Locate the cell with the specified text and output its [X, Y] center coordinate. 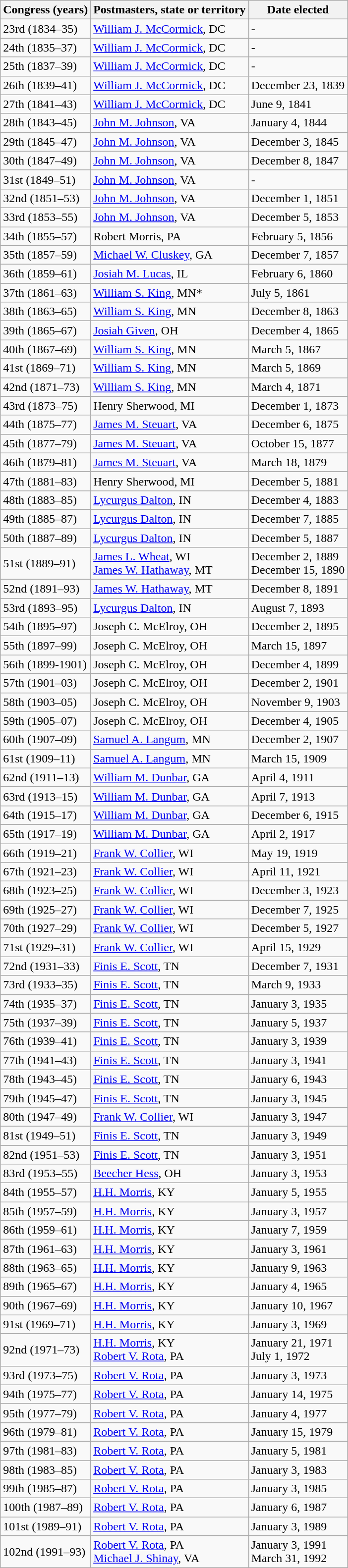
34th (1855–57) [46, 236]
January 21, 1971 July 1, 1972 [298, 1350]
71st (1929–31) [46, 947]
January 3, 1941 [298, 1060]
40th (1867–69) [46, 349]
October 15, 1877 [298, 443]
70th (1927–29) [46, 928]
76th (1939–41) [46, 1041]
March 15, 1897 [298, 646]
January 9, 1963 [298, 1268]
80th (1947–49) [46, 1117]
73rd (1933–35) [46, 985]
March 15, 1909 [298, 758]
48th (1883–85) [46, 500]
33rd (1853–55) [46, 217]
April 4, 1911 [298, 777]
January 3, 1935 [298, 1004]
January 3, 1951 [298, 1155]
January 4, 1844 [298, 123]
December 2, 1907 [298, 740]
53rd (1893–95) [46, 608]
December 5, 1881 [298, 481]
67th (1921–23) [46, 872]
December 6, 1915 [298, 815]
January 3, 1985 [298, 1489]
December 7, 1885 [298, 519]
Josiah Given, OH [170, 330]
91st (1969–71) [46, 1324]
December 8, 1891 [298, 589]
January 4, 1965 [298, 1287]
38th (1863–65) [46, 312]
58th (1903–05) [46, 702]
79th (1945–47) [46, 1098]
77th (1941–43) [46, 1060]
88th (1963–65) [46, 1268]
42nd (1871–73) [46, 387]
83rd (1953–55) [46, 1174]
November 9, 1903 [298, 702]
June 9, 1841 [298, 104]
64th (1915–17) [46, 815]
Congress (years) [46, 10]
54th (1895–97) [46, 627]
41st (1869–71) [46, 368]
April 7, 1913 [298, 796]
61st (1909–11) [46, 758]
37th (1861–63) [46, 293]
96th (1979–81) [46, 1432]
January 3, 1957 [298, 1211]
December 3, 1923 [298, 891]
December 3, 1845 [298, 142]
February 5, 1856 [298, 236]
January 14, 1975 [298, 1394]
98th (1983–85) [46, 1470]
January 3, 1947 [298, 1117]
March 5, 1867 [298, 349]
April 15, 1929 [298, 947]
60th (1907–09) [46, 740]
January 6, 1987 [298, 1508]
January 3, 1991March 31, 1992 [298, 1552]
Josiah M. Lucas, IL [170, 274]
January 3, 1945 [298, 1098]
Postmasters, state or territory [170, 10]
December 5, 1853 [298, 217]
May 19, 1919 [298, 853]
86th (1959–61) [46, 1230]
30th (1847–49) [46, 161]
December 7, 1931 [298, 966]
75th (1937–39) [46, 1023]
28th (1843–45) [46, 123]
74th (1935–37) [46, 1004]
52nd (1891–93) [46, 589]
December 8, 1863 [298, 312]
100th (1987–89) [46, 1508]
December 4, 1883 [298, 500]
December 8, 1847 [298, 161]
69th (1925–27) [46, 910]
84th (1955–57) [46, 1192]
December 1, 1873 [298, 406]
45th (1877–79) [46, 443]
59th (1905–07) [46, 721]
31st (1849–51) [46, 179]
January 3, 1939 [298, 1041]
27th (1841–43) [46, 104]
January 5, 1937 [298, 1023]
82nd (1951–53) [46, 1155]
47th (1881–83) [46, 481]
Michael W. Cluskey, GA [170, 255]
March 4, 1871 [298, 387]
81st (1949–51) [46, 1135]
68th (1923–25) [46, 891]
January 3, 1983 [298, 1470]
49th (1885–87) [46, 519]
72nd (1931–33) [46, 966]
March 18, 1879 [298, 462]
101st (1989–91) [46, 1526]
62nd (1911–13) [46, 777]
65th (1917–19) [46, 834]
102nd (1991–93) [46, 1552]
August 7, 1893 [298, 608]
December 5, 1927 [298, 928]
87th (1961–63) [46, 1249]
December 7, 1925 [298, 910]
66th (1919–21) [46, 853]
97th (1981–83) [46, 1451]
50th (1887–89) [46, 538]
January 3, 1969 [298, 1324]
H.H. Morris, KYRobert V. Rota, PA [170, 1350]
25th (1837–39) [46, 66]
December 4, 1905 [298, 721]
January 3, 1989 [298, 1526]
December 2, 1895 [298, 627]
56th (1899-1901) [46, 664]
63rd (1913–15) [46, 796]
35th (1857–59) [46, 255]
23rd (1834–35) [46, 29]
24th (1835–37) [46, 48]
January 15, 1979 [298, 1432]
December 7, 1857 [298, 255]
December 2, 1889December 15, 1890 [298, 564]
51st (1889–91) [46, 564]
January 5, 1981 [298, 1451]
January 10, 1967 [298, 1305]
57th (1901–03) [46, 683]
36th (1859–61) [46, 274]
92nd (1971–73) [46, 1350]
85th (1957–59) [46, 1211]
January 3, 1953 [298, 1174]
26th (1839–41) [46, 85]
78th (1943–45) [46, 1079]
January 3, 1973 [298, 1375]
Beecher Hess, OH [170, 1174]
January 4, 1977 [298, 1413]
December 5, 1887 [298, 538]
March 9, 1933 [298, 985]
January 3, 1961 [298, 1249]
January 3, 1949 [298, 1135]
90th (1967–69) [46, 1305]
32nd (1851–53) [46, 198]
February 6, 1860 [298, 274]
James L. Wheat, WIJames W. Hathaway, MT [170, 564]
55th (1897–99) [46, 646]
April 2, 1917 [298, 834]
94th (1975–77) [46, 1394]
99th (1985–87) [46, 1489]
95th (1977–79) [46, 1413]
93rd (1973–75) [46, 1375]
Date elected [298, 10]
January 7, 1959 [298, 1230]
William S. King, MN* [170, 293]
December 4, 1899 [298, 664]
December 1, 1851 [298, 198]
December 23, 1839 [298, 85]
43rd (1873–75) [46, 406]
James W. Hathaway, MT [170, 589]
March 5, 1869 [298, 368]
December 2, 1901 [298, 683]
December 4, 1865 [298, 330]
89th (1965–67) [46, 1287]
July 5, 1861 [298, 293]
April 11, 1921 [298, 872]
Robert Morris, PA [170, 236]
39th (1865–67) [46, 330]
Robert V. Rota, PAMichael J. Shinay, VA [170, 1552]
44th (1875–77) [46, 425]
January 5, 1955 [298, 1192]
29th (1845–47) [46, 142]
December 6, 1875 [298, 425]
46th (1879–81) [46, 462]
January 6, 1943 [298, 1079]
